For the text-containing cell, return its midpoint in [x, y] coordinate format. 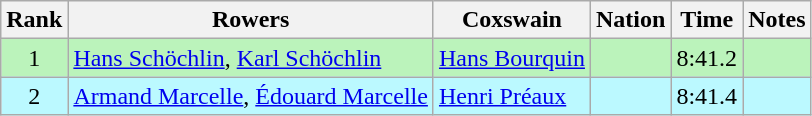
Hans Bourquin [512, 58]
Nation [630, 20]
Rowers [251, 20]
Rank [34, 20]
Coxswain [512, 20]
Time [707, 20]
Hans Schöchlin, Karl Schöchlin [251, 58]
8:41.4 [707, 96]
Notes [777, 20]
Armand Marcelle, Édouard Marcelle [251, 96]
2 [34, 96]
1 [34, 58]
Henri Préaux [512, 96]
8:41.2 [707, 58]
